Identify which cell holds the provided text, then report its [X, Y] central coordinate. 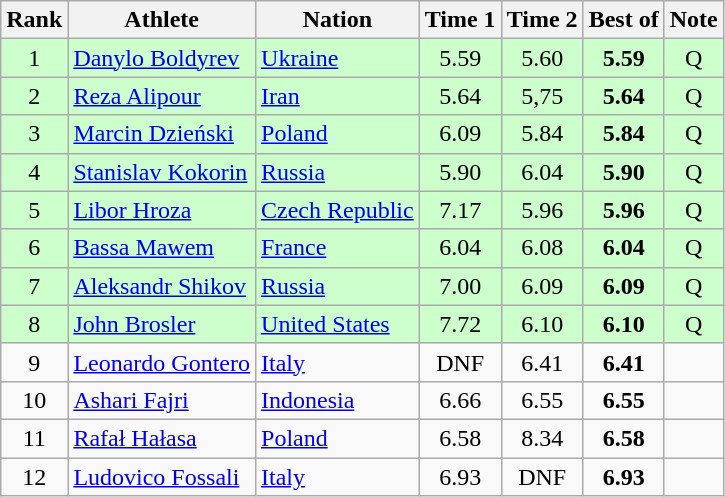
5 [34, 210]
Ludovico Fossali [162, 477]
Ashari Fajri [162, 400]
11 [34, 438]
Reza Alipour [162, 96]
John Brosler [162, 324]
Rank [34, 20]
2 [34, 96]
Time 2 [542, 20]
Leonardo Gontero [162, 362]
Note [694, 20]
5.60 [542, 58]
Aleksandr Shikov [162, 286]
Czech Republic [338, 210]
1 [34, 58]
United States [338, 324]
Libor Hroza [162, 210]
8.34 [542, 438]
Bassa Mawem [162, 248]
6 [34, 248]
Time 1 [460, 20]
Athlete [162, 20]
8 [34, 324]
9 [34, 362]
7.17 [460, 210]
Indonesia [338, 400]
12 [34, 477]
6.08 [542, 248]
5,75 [542, 96]
Iran [338, 96]
Best of [624, 20]
Marcin Dzieński [162, 134]
7 [34, 286]
Danylo Boldyrev [162, 58]
3 [34, 134]
France [338, 248]
Stanislav Kokorin [162, 172]
4 [34, 172]
7.72 [460, 324]
Nation [338, 20]
Rafał Hałasa [162, 438]
6.66 [460, 400]
7.00 [460, 286]
Ukraine [338, 58]
10 [34, 400]
